Pinpoint the cell where the given text exists, returning its (X, Y) midpoint coordinate. 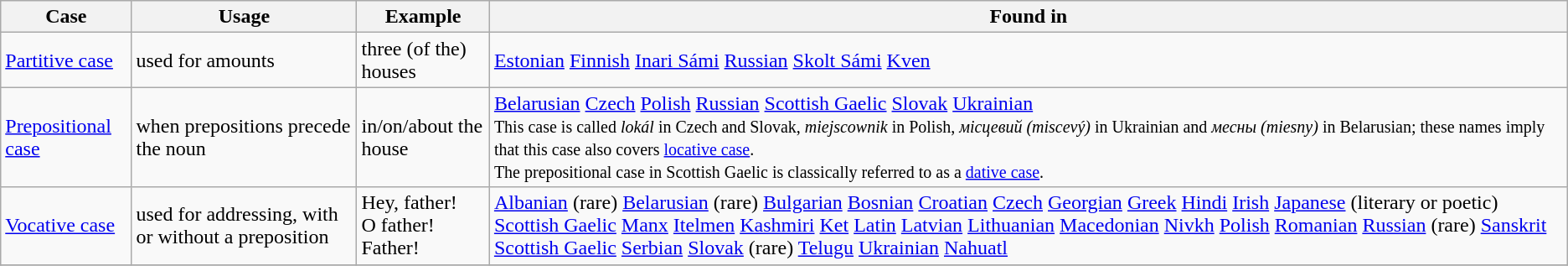
Example (423, 17)
Hey, father!O father!Father! (423, 226)
used for addressing, with or without a preposition (245, 226)
when prepositions precede the noun (245, 138)
Prepositional case (66, 138)
used for amounts (245, 60)
in/on/about the house (423, 138)
Found in (1029, 17)
Vocative case (66, 226)
Usage (245, 17)
Case (66, 17)
three (of the) houses (423, 60)
Partitive case (66, 60)
Estonian Finnish Inari Sámi Russian Skolt Sámi Kven (1029, 60)
